Capture the cell that displays the provided text and extract its [X, Y] central coordinate. 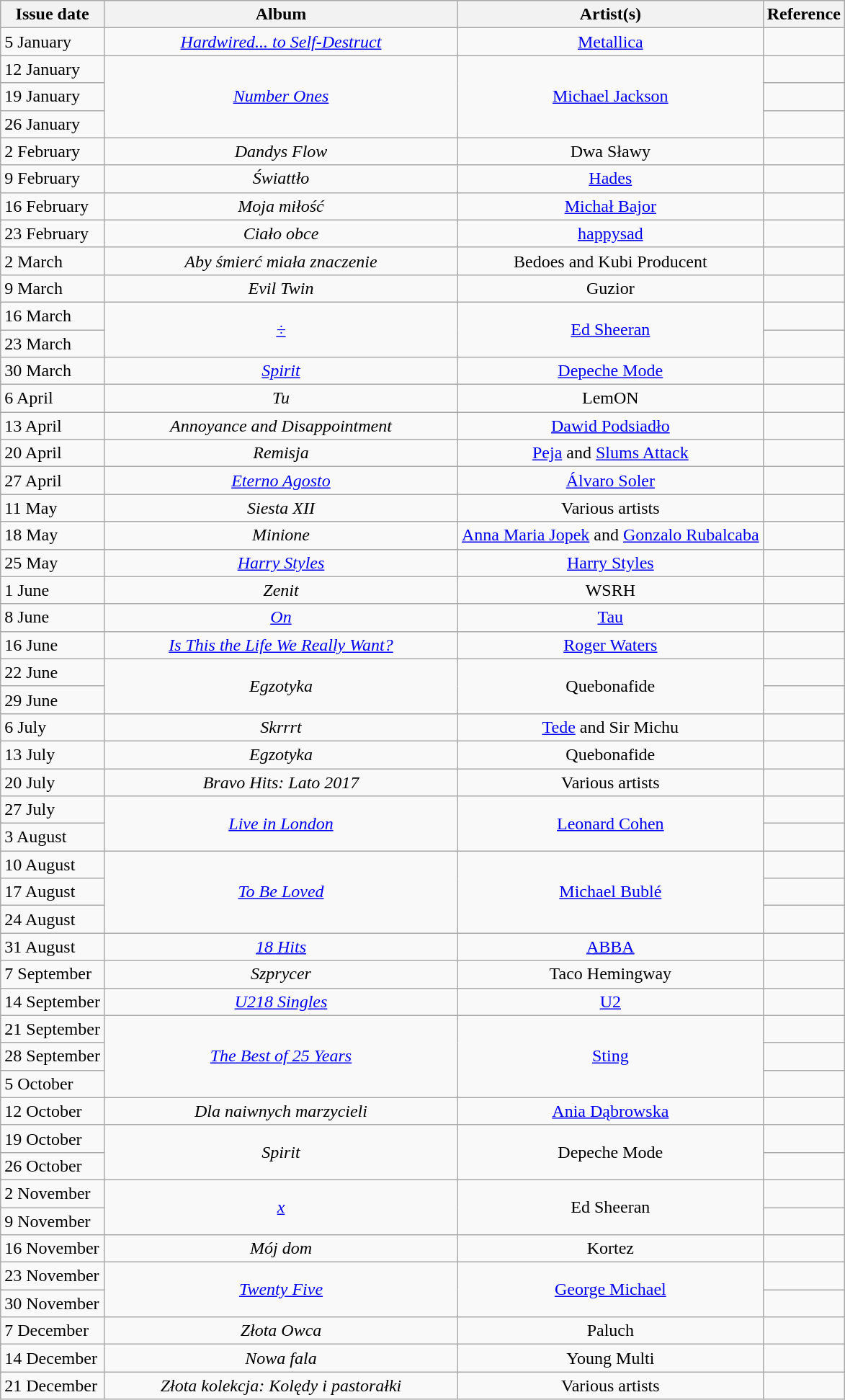
25 May [53, 563]
Anna Maria Jopek and Gonzalo Rubalcaba [611, 535]
Twenty Five [281, 1290]
Álvaro Soler [611, 481]
x [281, 1207]
3 August [53, 837]
2 March [53, 261]
Artist(s) [611, 14]
11 May [53, 508]
12 January [53, 69]
Dwa Sławy [611, 151]
Szprycer [281, 974]
Zenit [281, 590]
13 April [53, 426]
Michał Bajor [611, 206]
Bravo Hits: Lato 2017 [281, 782]
5 October [53, 1084]
6 July [53, 727]
Reference [804, 14]
Remisja [281, 453]
31 August [53, 947]
Tede and Sir Michu [611, 727]
16 February [53, 206]
Is This the Life We Really Want? [281, 645]
7 September [53, 974]
27 April [53, 481]
Bedoes and Kubi Producent [611, 261]
LemON [611, 398]
14 September [53, 1002]
Young Multi [611, 1358]
Mój dom [281, 1249]
23 November [53, 1276]
Dla naiwnych marzycieli [281, 1111]
Minione [281, 535]
8 June [53, 617]
Metallica [611, 42]
17 August [53, 892]
Siesta XII [281, 508]
2 November [53, 1193]
U2 [611, 1002]
19 January [53, 97]
30 March [53, 371]
9 November [53, 1221]
Nowa fala [281, 1358]
Złota Owca [281, 1331]
Kortez [611, 1249]
Moja miłość [281, 206]
18 May [53, 535]
The Best of 25 Years [281, 1056]
27 July [53, 810]
Złota kolekcja: Kolędy i pastorałki [281, 1386]
Paluch [611, 1331]
Aby śmierć miała znaczenie [281, 261]
Album [281, 14]
19 October [53, 1138]
16 November [53, 1249]
20 April [53, 453]
ABBA [611, 947]
happysad [611, 233]
29 June [53, 700]
30 November [53, 1303]
Evil Twin [281, 288]
Annoyance and Disappointment [281, 426]
Świattło [281, 179]
12 October [53, 1111]
7 December [53, 1331]
18 Hits [281, 947]
14 December [53, 1358]
10 August [53, 865]
Ciało obce [281, 233]
Michael Bublé [611, 892]
To Be Loved [281, 892]
U218 Singles [281, 1002]
WSRH [611, 590]
13 July [53, 754]
20 July [53, 782]
23 March [53, 344]
22 June [53, 672]
Peja and Slums Attack [611, 453]
Number Ones [281, 97]
9 March [53, 288]
Live in London [281, 824]
Hades [611, 179]
26 January [53, 124]
Ania Dąbrowska [611, 1111]
21 December [53, 1386]
Dandys Flow [281, 151]
Michael Jackson [611, 97]
24 August [53, 919]
1 June [53, 590]
Eterno Agosto [281, 481]
Taco Hemingway [611, 974]
28 September [53, 1056]
5 January [53, 42]
Hardwired... to Self-Destruct [281, 42]
21 September [53, 1029]
Leonard Cohen [611, 824]
Tau [611, 617]
Tu [281, 398]
George Michael [611, 1290]
Sting [611, 1056]
26 October [53, 1166]
16 March [53, 316]
23 February [53, 233]
16 June [53, 645]
Issue date [53, 14]
9 February [53, 179]
Roger Waters [611, 645]
Dawid Podsiadło [611, 426]
÷ [281, 329]
Guzior [611, 288]
2 February [53, 151]
Skrrrt [281, 727]
On [281, 617]
6 April [53, 398]
